Locate the cell with the specified text and output its (X, Y) center coordinate. 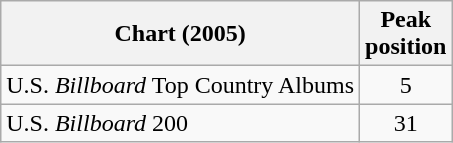
5 (406, 85)
U.S. Billboard Top Country Albums (180, 85)
U.S. Billboard 200 (180, 123)
31 (406, 123)
Chart (2005) (180, 34)
Peakposition (406, 34)
